Search for the cell housing the specified text and yield its (x, y) center coordinate. 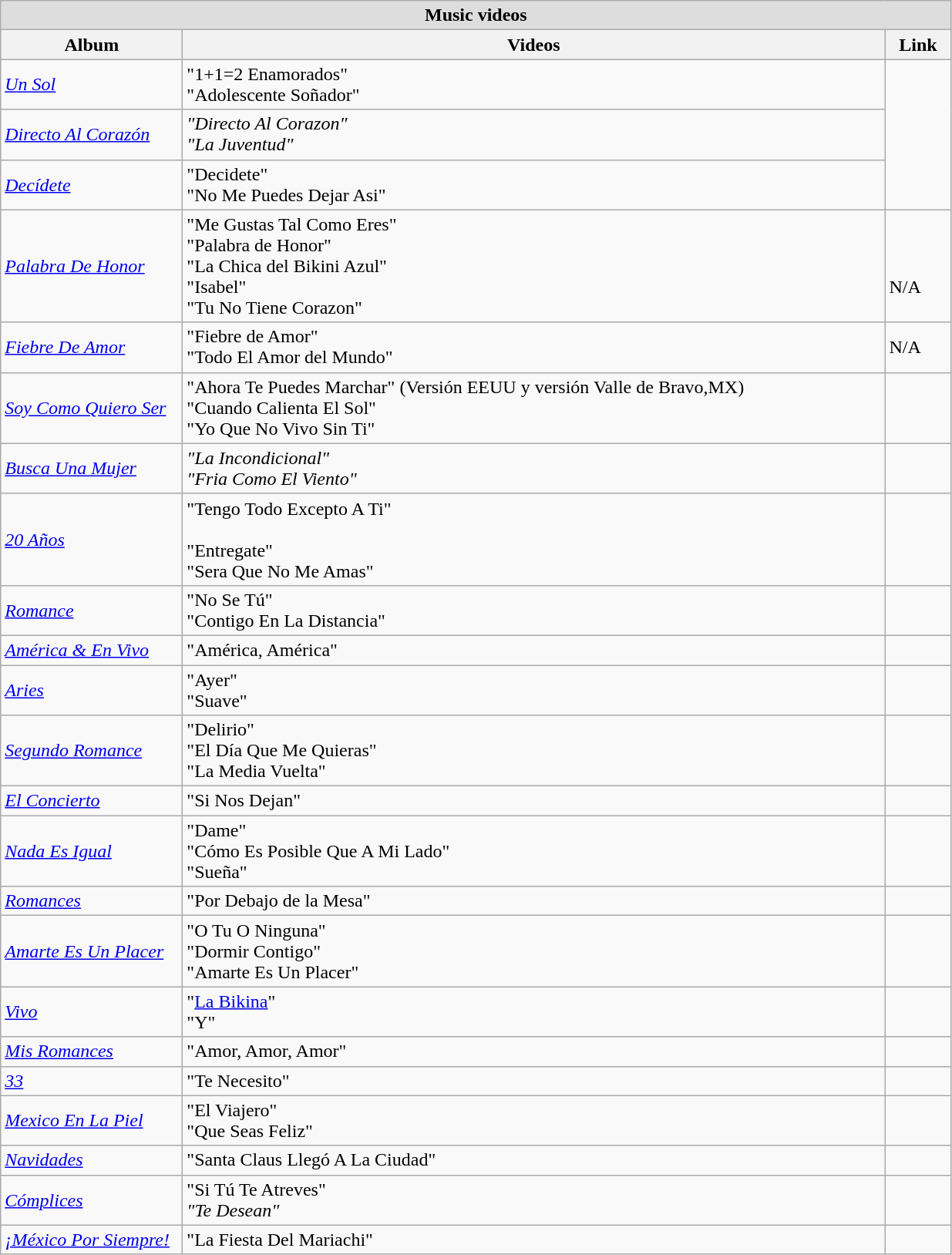
"Tengo Todo Excepto A Ti""Entregate" "Sera Que No Me Amas" (533, 540)
"América, América" (533, 650)
Mis Romances (92, 1051)
Decídete (92, 185)
"La Incondicional""Fria Como El Viento" (533, 469)
33 (92, 1081)
Cómplices (92, 1199)
Romance (92, 611)
"Por Debajo de la Mesa" (533, 901)
"Ahora Te Puedes Marchar" (Versión EEUU y versión Valle de Bravo,MX)"Cuando Calienta El Sol""Yo Que No Vivo Sin Ti" (533, 408)
"Fiebre de Amor""Todo El Amor del Mundo" (533, 347)
20 Años (92, 540)
Aries (92, 689)
Link (918, 45)
El Concierto (92, 801)
Mexico En La Piel (92, 1121)
Un Sol (92, 85)
"Delirio""El Día Que Me Quieras""La Media Vuelta" (533, 751)
"Santa Claus Llegó A La Ciudad" (533, 1160)
América & En Vivo (92, 650)
"Decidete""No Me Puedes Dejar Asi" (533, 185)
"Amor, Amor, Amor" (533, 1051)
Music videos (476, 15)
¡México Por Siempre! (92, 1240)
Amarte Es Un Placer (92, 951)
Directo Al Corazón (92, 134)
Segundo Romance (92, 751)
Fiebre De Amor (92, 347)
"Te Necesito" (533, 1081)
"Ayer""Suave" (533, 689)
Soy Como Quiero Ser (92, 408)
"Si Tú Te Atreves""Te Desean" (533, 1199)
Palabra De Honor (92, 266)
"Directo Al Corazon""La Juventud" (533, 134)
Album (92, 45)
"La Bikina""Y" (533, 1011)
"O Tu O Ninguna""Dormir Contigo""Amarte Es Un Placer" (533, 951)
"Me Gustas Tal Como Eres""Palabra de Honor""La Chica del Bikini Azul""Isabel""Tu No Tiene Corazon" (533, 266)
Navidades (92, 1160)
Videos (533, 45)
"El Viajero""Que Seas Feliz" (533, 1121)
"Si Nos Dejan" (533, 801)
"No Se Tú""Contigo En La Distancia" (533, 611)
Vivo (92, 1011)
"La Fiesta Del Mariachi" (533, 1240)
Romances (92, 901)
Nada Es Igual (92, 851)
"Dame""Cómo Es Posible Que A Mi Lado""Sueña" (533, 851)
"1+1=2 Enamorados""Adolescente Soñador" (533, 85)
Busca Una Mujer (92, 469)
